Find where the given text appears and provide that cell's center as (X, Y) coordinate. 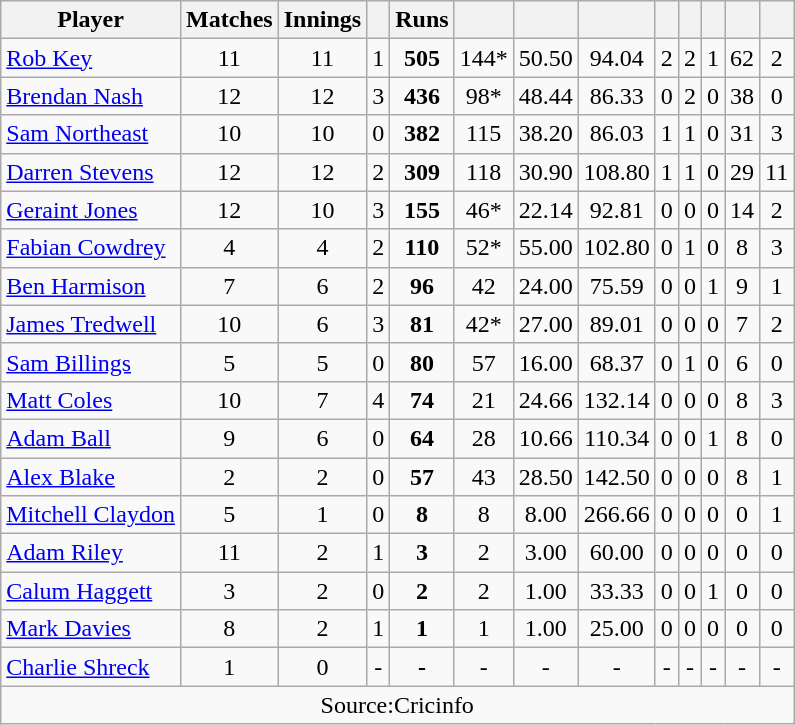
31 (742, 134)
86.33 (616, 96)
14 (742, 210)
8.00 (546, 515)
Brendan Nash (91, 96)
Alex Blake (91, 477)
16.00 (546, 362)
Runs (422, 20)
25.00 (616, 629)
10.66 (546, 438)
Sam Northeast (91, 134)
505 (422, 58)
115 (484, 134)
42 (484, 286)
38 (742, 96)
48.44 (546, 96)
94.04 (616, 58)
96 (422, 286)
Player (91, 20)
108.80 (616, 172)
Innings (322, 20)
Matt Coles (91, 400)
38.20 (546, 134)
24.00 (546, 286)
30.90 (546, 172)
21 (484, 400)
382 (422, 134)
43 (484, 477)
Rob Key (91, 58)
144* (484, 58)
80 (422, 362)
28.50 (546, 477)
92.81 (616, 210)
89.01 (616, 324)
75.59 (616, 286)
132.14 (616, 400)
28 (484, 438)
Adam Ball (91, 438)
Ben Harmison (91, 286)
142.50 (616, 477)
62 (742, 58)
436 (422, 96)
64 (422, 438)
29 (742, 172)
86.03 (616, 134)
68.37 (616, 362)
Mitchell Claydon (91, 515)
81 (422, 324)
24.66 (546, 400)
Source:Cricinfo (398, 705)
102.80 (616, 248)
60.00 (616, 553)
3.00 (546, 553)
Fabian Cowdrey (91, 248)
27.00 (546, 324)
42* (484, 324)
110 (422, 248)
55.00 (546, 248)
155 (422, 210)
110.34 (616, 438)
74 (422, 400)
22.14 (546, 210)
50.50 (546, 58)
33.33 (616, 591)
Darren Stevens (91, 172)
Sam Billings (91, 362)
Charlie Shreck (91, 667)
309 (422, 172)
118 (484, 172)
Matches (229, 20)
James Tredwell (91, 324)
98* (484, 96)
266.66 (616, 515)
Geraint Jones (91, 210)
Calum Haggett (91, 591)
Mark Davies (91, 629)
52* (484, 248)
Adam Riley (91, 553)
46* (484, 210)
